Determine the [x, y] coordinate at the center of the cell enclosing the given text.  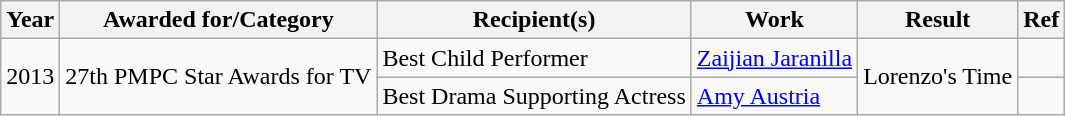
Awarded for/Category [218, 20]
Lorenzo's Time [938, 77]
Year [30, 20]
Amy Austria [774, 96]
Recipient(s) [534, 20]
Zaijian Jaranilla [774, 58]
Best Child Performer [534, 58]
2013 [30, 77]
Best Drama Supporting Actress [534, 96]
27th PMPC Star Awards for TV [218, 77]
Work [774, 20]
Result [938, 20]
Ref [1042, 20]
